Return (x, y) of the center of cell containing provided text 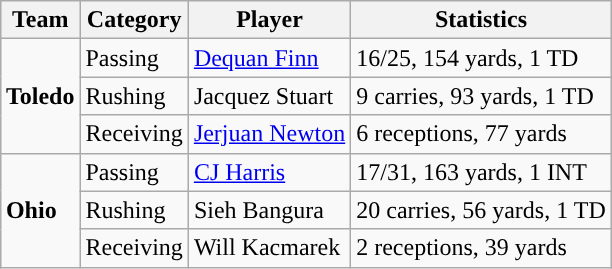
17/31, 163 yards, 1 INT (482, 172)
Player (269, 20)
Category (134, 20)
Statistics (482, 20)
Toledo (40, 96)
Team (40, 20)
Sieh Bangura (269, 210)
Ohio (40, 210)
CJ Harris (269, 172)
Jacquez Stuart (269, 96)
Dequan Finn (269, 58)
Jerjuan Newton (269, 134)
Will Kacmarek (269, 248)
20 carries, 56 yards, 1 TD (482, 210)
6 receptions, 77 yards (482, 134)
16/25, 154 yards, 1 TD (482, 58)
9 carries, 93 yards, 1 TD (482, 96)
2 receptions, 39 yards (482, 248)
